Determine the [X, Y] coordinate at the center of the cell enclosing the given text.  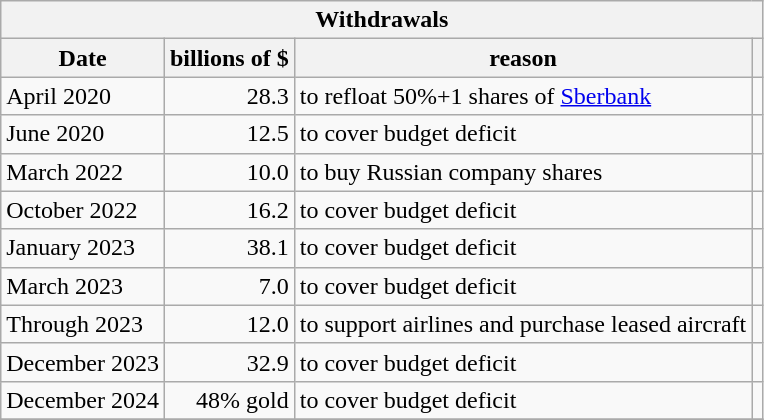
10.0 [229, 172]
to refloat 50%+1 shares of Sberbank [523, 96]
April 2020 [83, 96]
October 2022 [83, 210]
January 2023 [83, 248]
Withdrawals [382, 20]
16.2 [229, 210]
to support airlines and purchase leased aircraft [523, 324]
32.9 [229, 362]
Through 2023 [83, 324]
December 2023 [83, 362]
12.5 [229, 134]
28.3 [229, 96]
12.0 [229, 324]
to buy Russian company shares [523, 172]
reason [523, 58]
Date [83, 58]
billions of $ [229, 58]
March 2022 [83, 172]
7.0 [229, 286]
48% gold [229, 400]
March 2023 [83, 286]
December 2024 [83, 400]
38.1 [229, 248]
June 2020 [83, 134]
